Detect which cell encompasses the target text, then output its (X, Y) center coordinate. 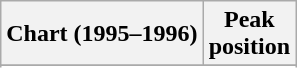
Peakposition (249, 34)
Chart (1995–1996) (102, 34)
